Search for the cell housing the specified text and yield its (x, y) center coordinate. 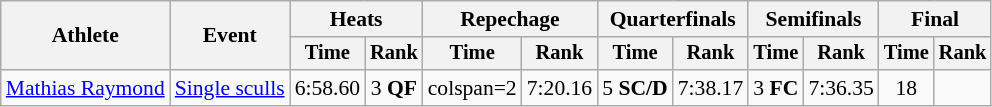
7:20.16 (560, 88)
5 SC/D (635, 88)
Single sculls (230, 88)
Quarterfinals (672, 19)
Semifinals (814, 19)
3 QF (394, 88)
Heats (356, 19)
3 FC (776, 88)
Mathias Raymond (86, 88)
colspan=2 (472, 88)
18 (906, 88)
Athlete (86, 36)
6:58.60 (328, 88)
Event (230, 36)
7:36.35 (840, 88)
Repechage (510, 19)
Final (935, 19)
7:38.17 (710, 88)
